Extract the [x, y] coordinate from the center of the cell holding the provided text.  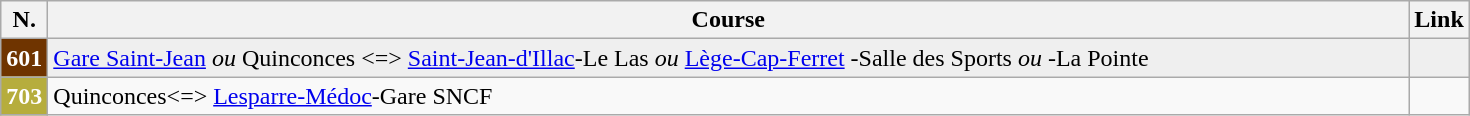
N. [24, 20]
Link [1439, 20]
601 [24, 58]
Course [728, 20]
703 [24, 96]
Quinconces<=> Lesparre-Médoc-Gare SNCF [728, 96]
Gare Saint-Jean ou Quinconces <=> Saint-Jean-d'Illac-Le Las ou Lège-Cap-Ferret -Salle des Sports ou -La Pointe [728, 58]
